Output the (X, Y) coordinate of the center of the cell containing the given text.  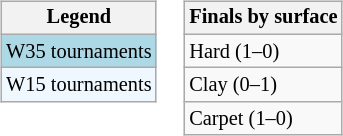
W15 tournaments (78, 85)
Finals by surface (263, 18)
Hard (1–0) (263, 51)
W35 tournaments (78, 51)
Carpet (1–0) (263, 119)
Clay (0–1) (263, 85)
Legend (78, 18)
